Return (X, Y) of the center of cell containing provided text 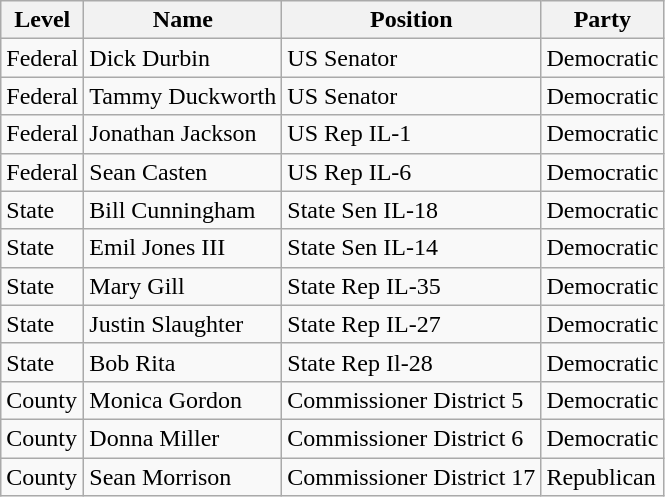
Republican (602, 477)
Emil Jones III (183, 248)
Mary Gill (183, 286)
Dick Durbin (183, 58)
Bill Cunningham (183, 210)
Justin Slaughter (183, 324)
Commissioner District 17 (412, 477)
State Rep Il-28 (412, 362)
Bob Rita (183, 362)
Commissioner District 5 (412, 400)
US Rep IL-6 (412, 172)
Commissioner District 6 (412, 438)
Donna Miller (183, 438)
Party (602, 20)
State Sen IL-18 (412, 210)
Level (42, 20)
Jonathan Jackson (183, 134)
Sean Casten (183, 172)
Tammy Duckworth (183, 96)
Name (183, 20)
Position (412, 20)
State Rep IL-35 (412, 286)
State Rep IL-27 (412, 324)
US Rep IL-1 (412, 134)
Monica Gordon (183, 400)
State Sen IL-14 (412, 248)
Sean Morrison (183, 477)
